Pinpoint the cell where the given text exists, returning its [x, y] midpoint coordinate. 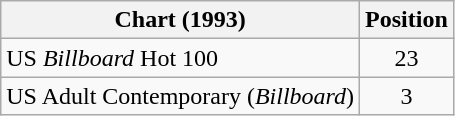
Chart (1993) [180, 20]
23 [407, 58]
3 [407, 96]
US Billboard Hot 100 [180, 58]
Position [407, 20]
US Adult Contemporary (Billboard) [180, 96]
